Search for the cell housing the specified text and yield its [X, Y] center coordinate. 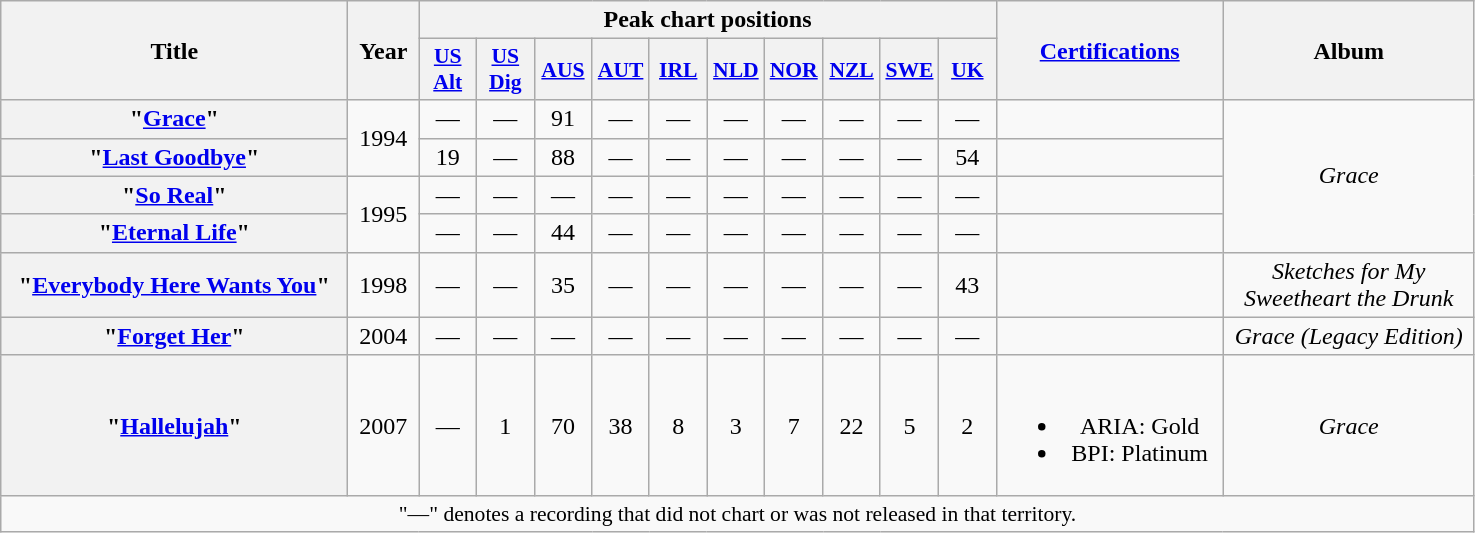
1994 [384, 138]
38 [621, 425]
Peak chart positions [708, 20]
43 [968, 284]
2007 [384, 425]
2004 [384, 336]
19 [448, 157]
35 [563, 284]
UK [968, 70]
AUT [621, 70]
"Forget Her" [174, 336]
SWE [909, 70]
1 [506, 425]
"Eternal Life" [174, 233]
"So Real" [174, 195]
2 [968, 425]
70 [563, 425]
NOR [794, 70]
7 [794, 425]
"—" denotes a recording that did not chart or was not released in that territory. [738, 513]
US Alt [448, 70]
91 [563, 119]
"Last Goodbye" [174, 157]
54 [968, 157]
Album [1348, 50]
IRL [678, 70]
Grace (Legacy Edition) [1348, 336]
8 [678, 425]
"Hallelujah" [174, 425]
ARIA: GoldBPI: Platinum [1110, 425]
US Dig [506, 70]
"Everybody Here Wants You" [174, 284]
3 [736, 425]
1998 [384, 284]
22 [852, 425]
Title [174, 50]
5 [909, 425]
NLD [736, 70]
Sketches for MySweetheart the Drunk [1348, 284]
1995 [384, 214]
Year [384, 50]
AUS [563, 70]
88 [563, 157]
"Grace" [174, 119]
Certifications [1110, 50]
44 [563, 233]
NZL [852, 70]
